Locate the cell with the specified text and output its (X, Y) center coordinate. 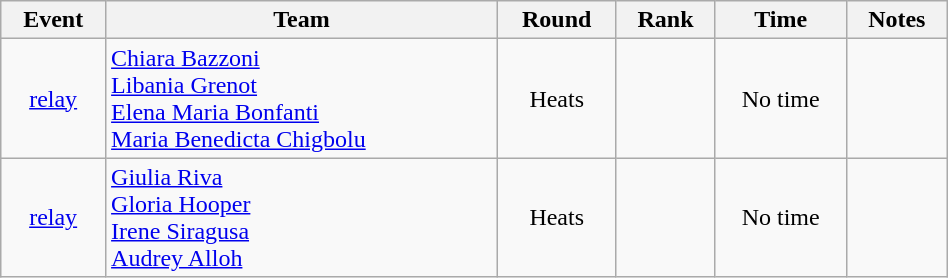
Team (302, 20)
Event (54, 20)
Round (556, 20)
Notes (896, 20)
Chiara BazzoniLibania GrenotElena Maria BonfantiMaria Benedicta Chigbolu (302, 98)
Time (780, 20)
Giulia RivaGloria HooperIrene SiragusaAudrey Alloh (302, 218)
Rank (666, 20)
